Capture the cell that displays the provided text and extract its [X, Y] central coordinate. 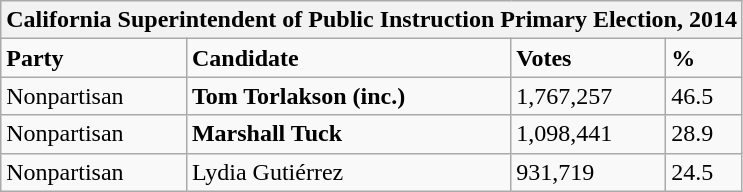
Party [94, 58]
24.5 [704, 172]
1,098,441 [588, 134]
Candidate [348, 58]
Lydia Gutiérrez [348, 172]
46.5 [704, 96]
931,719 [588, 172]
28.9 [704, 134]
Marshall Tuck [348, 134]
% [704, 58]
Tom Torlakson (inc.) [348, 96]
California Superintendent of Public Instruction Primary Election, 2014 [372, 20]
1,767,257 [588, 96]
Votes [588, 58]
